Determine the [X, Y] coordinate at the center of the cell enclosing the given text.  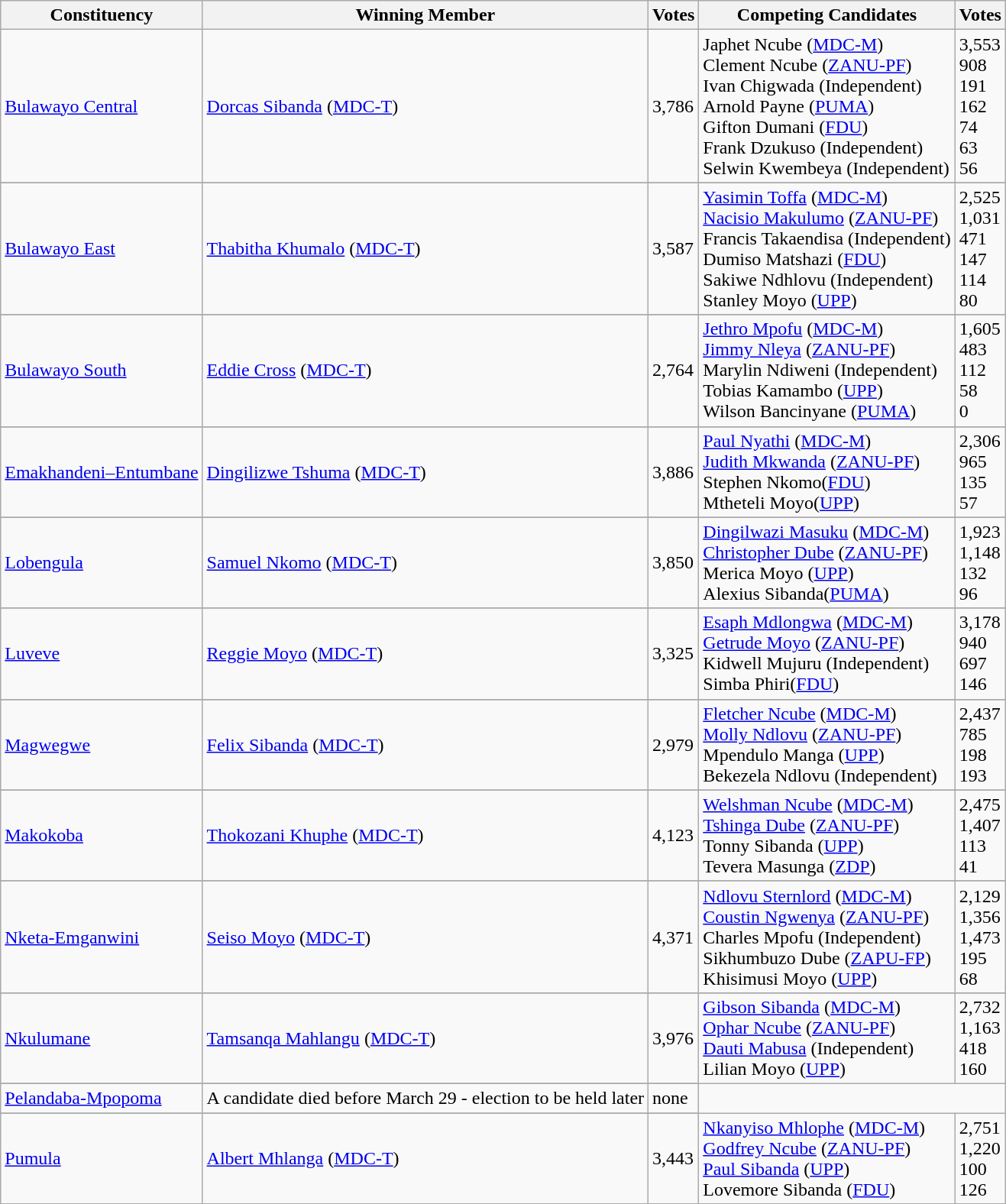
Thokozani Khuphe (MDC-T) [425, 836]
Reggie Moyo (MDC-T) [425, 654]
3,553908191162746356 [980, 106]
3,325 [674, 654]
Yasimin Toffa (MDC-M)Nacisio Makulumo (ZANU-PF)Francis Takaendisa (Independent)Dumiso Matshazi (FDU)Sakiwe Ndhlovu (Independent)Stanley Moyo (UPP) [826, 249]
Felix Sibanda (MDC-T) [425, 744]
Albert Mhlanga (MDC-T) [425, 1158]
Bulawayo Central [102, 106]
4,123 [674, 836]
Eddie Cross (MDC-T) [425, 371]
Competing Candidates [826, 15]
Pelandaba-Mpopoma [102, 1098]
Esaph Mdlongwa (MDC-M)Getrude Moyo (ZANU-PF)Kidwell Mujuru (Independent)Simba Phiri(FDU) [826, 654]
Seiso Moyo (MDC-T) [425, 937]
Ndlovu Sternlord (MDC-M)Coustin Ngwenya (ZANU-PF)Charles Mpofu (Independent)Sikhumbuzo Dube (ZAPU-FP)Khisimusi Moyo (UPP) [826, 937]
4,371 [674, 937]
Bulawayo East [102, 249]
2,5251,03147114711480 [980, 249]
Winning Member [425, 15]
Jethro Mpofu (MDC-M)Jimmy Nleya (ZANU-PF)Marylin Ndiweni (Independent)Tobias Kamambo (UPP)Wilson Bancinyane (PUMA) [826, 371]
2,979 [674, 744]
2,7321,163418160 [980, 1037]
Gibson Sibanda (MDC-M)Ophar Ncube (ZANU-PF)Dauti Mabusa (Independent)Lilian Moyo (UPP) [826, 1037]
Luveve [102, 654]
Bulawayo South [102, 371]
2,437785198193 [980, 744]
3,587 [674, 249]
3,850 [674, 562]
Dorcas Sibanda (MDC-T) [425, 106]
2,7511,220100126 [980, 1158]
3,886 [674, 472]
Welshman Ncube (MDC-M)Tshinga Dube (ZANU-PF)Tonny Sibanda (UPP)Tevera Masunga (ZDP) [826, 836]
Constituency [102, 15]
Nkulumane [102, 1037]
Tamsanqa Mahlangu (MDC-T) [425, 1037]
Samuel Nkomo (MDC-T) [425, 562]
2,4751,40711341 [980, 836]
3,786 [674, 106]
3,178940697146 [980, 654]
Makokoba [102, 836]
Paul Nyathi (MDC-M)Judith Mkwanda (ZANU-PF)Stephen Nkomo(FDU)Mtheteli Moyo(UPP) [826, 472]
Thabitha Khumalo (MDC-T) [425, 249]
Emakhandeni–Entumbane [102, 472]
1,605483112580 [980, 371]
2,30696513557 [980, 472]
none [674, 1098]
A candidate died before March 29 - election to be held later [425, 1098]
Lobengula [102, 562]
Dingilwazi Masuku (MDC-M)Christopher Dube (ZANU-PF)Merica Moyo (UPP)Alexius Sibanda(PUMA) [826, 562]
Dingilizwe Tshuma (MDC-T) [425, 472]
2,764 [674, 371]
3,976 [674, 1037]
Pumula [102, 1158]
1,9231,14813296 [980, 562]
Nkanyiso Mhlophe (MDC-M)Godfrey Ncube (ZANU-PF)Paul Sibanda (UPP)Lovemore Sibanda (FDU) [826, 1158]
Nketa-Emganwini [102, 937]
Magwegwe [102, 744]
3,443 [674, 1158]
Fletcher Ncube (MDC-M)Molly Ndlovu (ZANU-PF)Mpendulo Manga (UPP)Bekezela Ndlovu (Independent) [826, 744]
2,1291,3561,47319568 [980, 937]
